Scan for the cell matching the given text and deliver its [X, Y] coordinate at center. 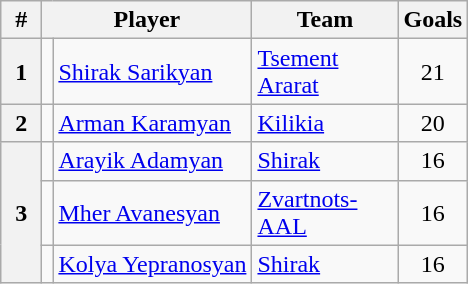
Shirak Sarikyan [152, 72]
# [22, 20]
2 [22, 123]
Tsement Ararat [325, 72]
Kolya Yepranosyan [152, 264]
Zvartnots-AAL [325, 212]
21 [433, 72]
Mher Avanesyan [152, 212]
Arayik Adamyan [152, 161]
Player [147, 20]
Goals [433, 20]
Kilikia [325, 123]
1 [22, 72]
Arman Karamyan [152, 123]
20 [433, 123]
Team [325, 20]
3 [22, 212]
